Locate the cell with the specified text and output its (X, Y) center coordinate. 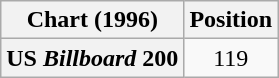
US Billboard 200 (92, 58)
Position (231, 20)
Chart (1996) (92, 20)
119 (231, 58)
